Detect which cell encompasses the target text, then output its (X, Y) center coordinate. 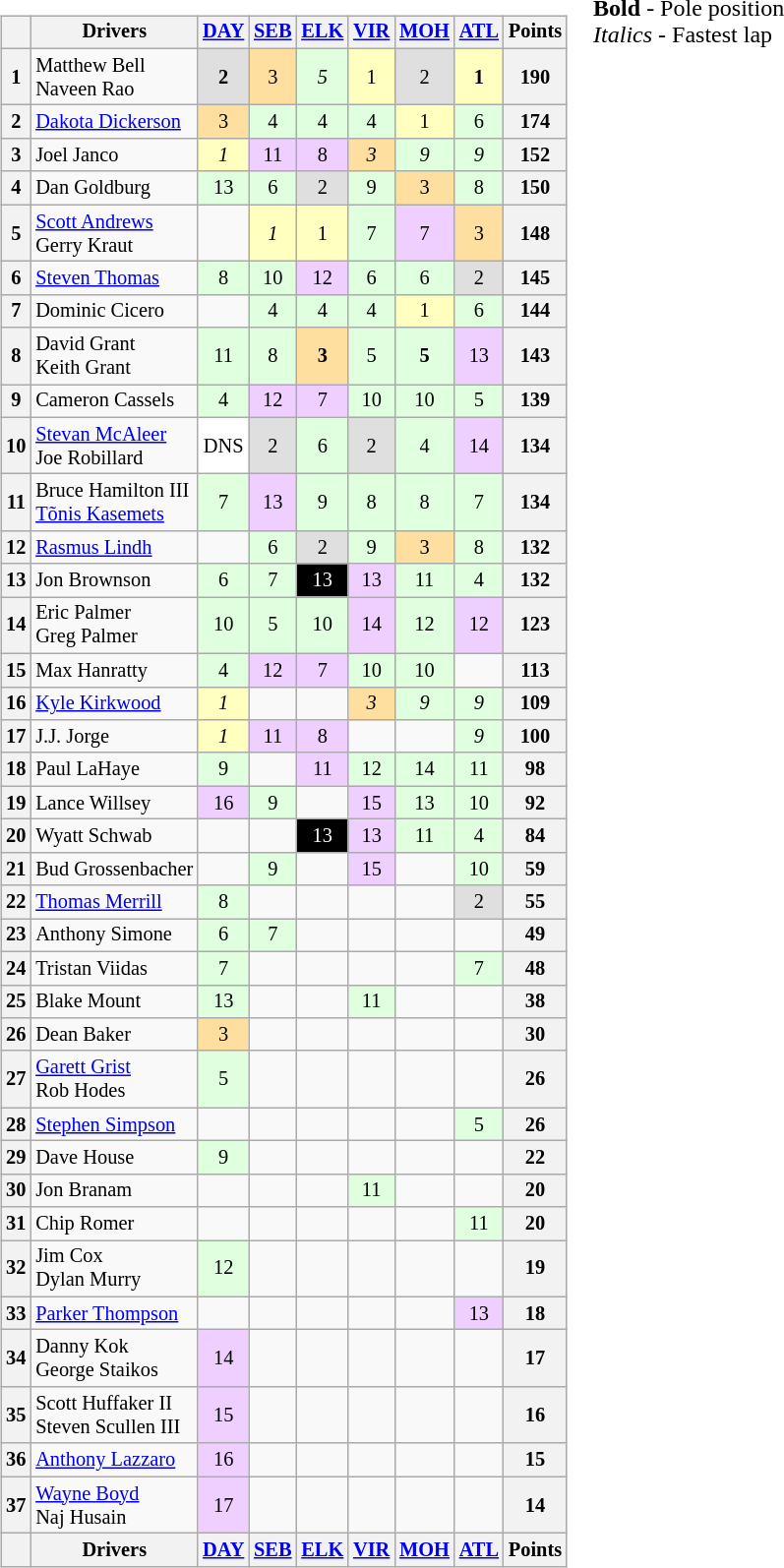
Bruce Hamilton III Tõnis Kasemets (114, 503)
34 (16, 1358)
143 (535, 356)
31 (16, 1224)
Eric Palmer Greg Palmer (114, 626)
174 (535, 122)
145 (535, 278)
59 (535, 869)
98 (535, 769)
Chip Romer (114, 1224)
Jon Branam (114, 1190)
23 (16, 935)
Scott Andrews Gerry Kraut (114, 233)
Blake Mount (114, 1001)
25 (16, 1001)
37 (16, 1505)
Thomas Merrill (114, 902)
Dominic Cicero (114, 311)
24 (16, 968)
100 (535, 737)
Dean Baker (114, 1035)
144 (535, 311)
David Grant Keith Grant (114, 356)
123 (535, 626)
Paul LaHaye (114, 769)
38 (535, 1001)
190 (535, 77)
Dave House (114, 1158)
36 (16, 1460)
Cameron Cassels (114, 401)
28 (16, 1124)
Anthony Lazzaro (114, 1460)
Danny Kok George Staikos (114, 1358)
48 (535, 968)
Garett Grist Rob Hodes (114, 1079)
Dan Goldburg (114, 188)
139 (535, 401)
29 (16, 1158)
84 (535, 836)
Wyatt Schwab (114, 836)
Lance Willsey (114, 803)
Dakota Dickerson (114, 122)
Stevan McAleer Joe Robillard (114, 446)
113 (535, 670)
Kyle Kirkwood (114, 703)
Tristan Viidas (114, 968)
Wayne Boyd Naj Husain (114, 1505)
92 (535, 803)
21 (16, 869)
109 (535, 703)
Jon Brownson (114, 580)
35 (16, 1416)
49 (535, 935)
DNS (223, 446)
152 (535, 155)
Anthony Simone (114, 935)
Max Hanratty (114, 670)
Jim Cox Dylan Murry (114, 1269)
Bud Grossenbacher (114, 869)
Steven Thomas (114, 278)
Joel Janco (114, 155)
150 (535, 188)
27 (16, 1079)
Parker Thompson (114, 1313)
32 (16, 1269)
148 (535, 233)
33 (16, 1313)
Stephen Simpson (114, 1124)
J.J. Jorge (114, 737)
Scott Huffaker II Steven Scullen III (114, 1416)
Rasmus Lindh (114, 548)
Matthew Bell Naveen Rao (114, 77)
55 (535, 902)
